Scan for the cell matching the given text and deliver its [X, Y] coordinate at center. 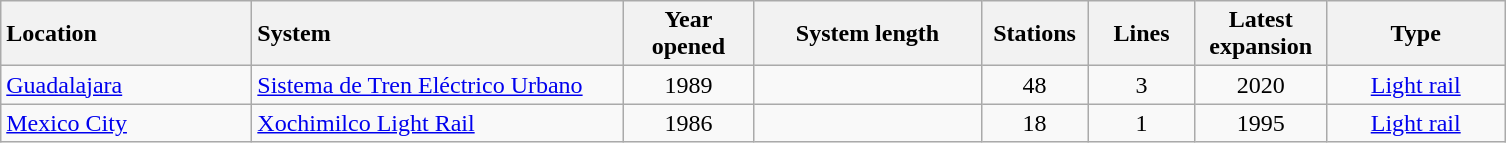
Xochimilco Light Rail [438, 123]
Type [1416, 34]
Latest expansion [1260, 34]
Location [126, 34]
1 [1142, 123]
System [438, 34]
Stations [1034, 34]
2020 [1260, 85]
1989 [688, 85]
Mexico City [126, 123]
48 [1034, 85]
1995 [1260, 123]
Lines [1142, 34]
Guadalajara [126, 85]
System length [868, 34]
Year opened [688, 34]
Sistema de Tren Eléctrico Urbano [438, 85]
1986 [688, 123]
18 [1034, 123]
3 [1142, 85]
